Return the (X, Y) coordinate for the center point of the cell that contains the specified text.  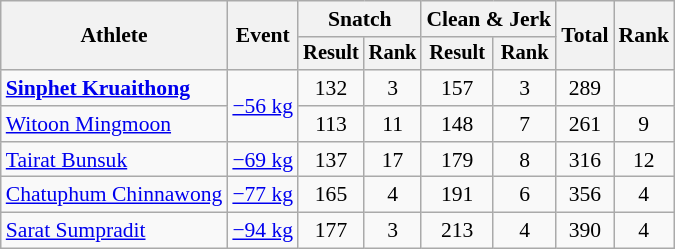
−77 kg (262, 195)
Sarat Sumpradit (114, 231)
6 (524, 195)
Snatch (360, 19)
132 (331, 88)
−69 kg (262, 160)
137 (331, 160)
157 (457, 88)
Chatuphum Chinnawong (114, 195)
11 (393, 124)
9 (644, 124)
Total (584, 36)
390 (584, 231)
7 (524, 124)
Clean & Jerk (488, 19)
289 (584, 88)
165 (331, 195)
113 (331, 124)
Tairat Bunsuk (114, 160)
8 (524, 160)
12 (644, 160)
−56 kg (262, 106)
356 (584, 195)
Witoon Mingmoon (114, 124)
213 (457, 231)
Event (262, 36)
−94 kg (262, 231)
17 (393, 160)
Sinphet Kruaithong (114, 88)
261 (584, 124)
316 (584, 160)
148 (457, 124)
191 (457, 195)
177 (331, 231)
Athlete (114, 36)
179 (457, 160)
